For the text-containing cell, return its midpoint in [X, Y] coordinate format. 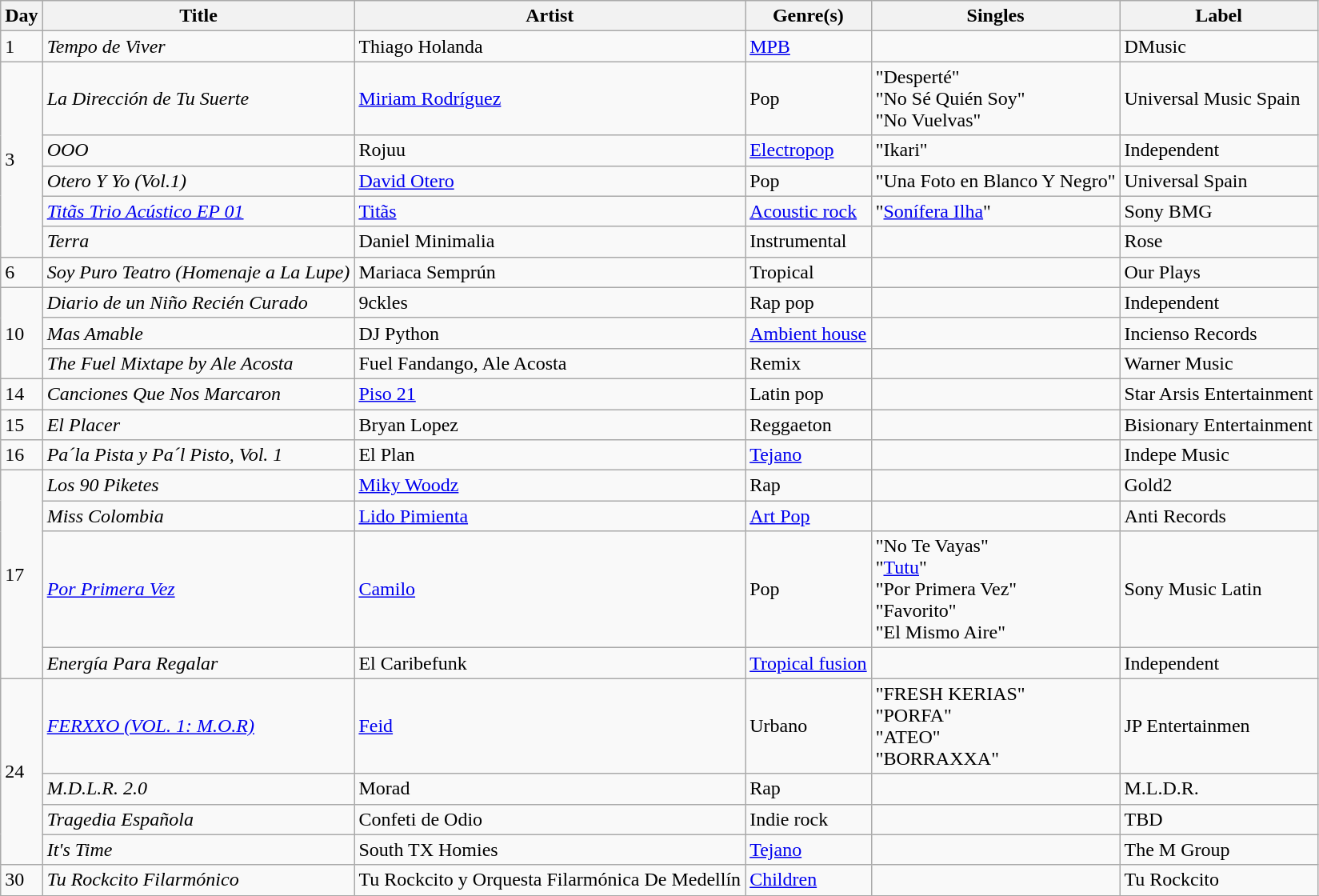
DJ Python [550, 333]
Acoustic rock [809, 211]
24 [22, 771]
Children [809, 880]
Instrumental [809, 242]
The Fuel Mixtape by Ale Acosta [198, 363]
10 [22, 333]
Ambient house [809, 333]
Tragedia Española [198, 819]
3 [22, 159]
Sony BMG [1219, 211]
Por Primera Vez [198, 590]
Reggaeton [809, 425]
Rose [1219, 242]
30 [22, 880]
El Plan [550, 455]
Fuel Fandango, Ale Acosta [550, 363]
Mariaca Semprún [550, 272]
Bisionary Entertainment [1219, 425]
"FRESH KERIAS""PORFA""ATEO""BORRAXXA" [995, 726]
El Placer [198, 425]
"No Te Vayas""Tutu""Por Primera Vez""Favorito""El Mismo Aire" [995, 590]
17 [22, 574]
M.D.L.R. 2.0 [198, 789]
Title [198, 16]
Indepe Music [1219, 455]
9ckles [550, 302]
Otero Y Yo (Vol.1) [198, 181]
Rojuu [550, 150]
FERXXO (VOL. 1: M.O.R) [198, 726]
Indie rock [809, 819]
David Otero [550, 181]
Sony Music Latin [1219, 590]
Gold2 [1219, 486]
"Desperté""No Sé Quién Soy""No Vuelvas" [995, 98]
Tu Rockcito Filarmónico [198, 880]
Art Pop [809, 516]
"Una Foto en Blanco Y Negro" [995, 181]
La Dirección de Tu Suerte [198, 98]
OOO [198, 150]
Soy Puro Teatro (Homenaje a La Lupe) [198, 272]
15 [22, 425]
M.L.D.R. [1219, 789]
Miky Woodz [550, 486]
Diario de un Niño Recién Curado [198, 302]
Titãs [550, 211]
"Sonífera Ilha" [995, 211]
Star Arsis Entertainment [1219, 394]
Miss Colombia [198, 516]
Tu Rockcito y Orquesta Filarmónica De Medellín [550, 880]
Label [1219, 16]
Tropical fusion [809, 663]
Tu Rockcito [1219, 880]
Universal Spain [1219, 181]
Bryan Lopez [550, 425]
14 [22, 394]
Pa´la Pista y Pa´l Pisto, Vol. 1 [198, 455]
JP Entertainmen [1219, 726]
1 [22, 46]
Thiago Holanda [550, 46]
It's Time [198, 850]
Universal Music Spain [1219, 98]
Canciones Que Nos Marcaron [198, 394]
Camilo [550, 590]
Tropical [809, 272]
Morad [550, 789]
Piso 21 [550, 394]
Confeti de Odio [550, 819]
6 [22, 272]
Electropop [809, 150]
Daniel Minimalia [550, 242]
Terra [198, 242]
South TX Homies [550, 850]
DMusic [1219, 46]
MPB [809, 46]
The M Group [1219, 850]
Remix [809, 363]
"Ikari" [995, 150]
Titãs Trio Acústico EP 01 [198, 211]
Singles [995, 16]
Our Plays [1219, 272]
Artist [550, 16]
Miriam Rodríguez [550, 98]
Incienso Records [1219, 333]
Latin pop [809, 394]
Day [22, 16]
Warner Music [1219, 363]
16 [22, 455]
Rap pop [809, 302]
Lido Pimienta [550, 516]
Feid [550, 726]
Energía Para Regalar [198, 663]
Mas Amable [198, 333]
Los 90 Piketes [198, 486]
Anti Records [1219, 516]
El Caribefunk [550, 663]
Genre(s) [809, 16]
TBD [1219, 819]
Urbano [809, 726]
Tempo de Viver [198, 46]
